Locate the cell with the specified text and output its [X, Y] center coordinate. 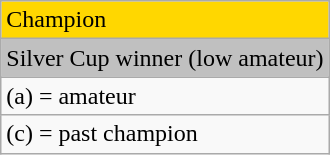
(c) = past champion [165, 134]
Champion [165, 20]
Silver Cup winner (low amateur) [165, 58]
(a) = amateur [165, 96]
